For the text-containing cell, return its midpoint in [x, y] coordinate format. 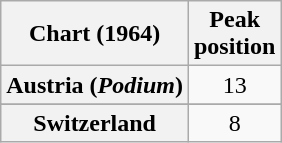
Chart (1964) [95, 34]
Peakposition [234, 34]
Austria (Podium) [95, 85]
13 [234, 85]
8 [234, 123]
Switzerland [95, 123]
